Pinpoint the cell where the given text exists, returning its [x, y] midpoint coordinate. 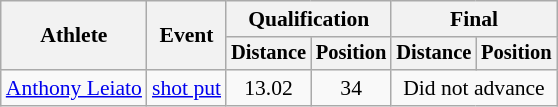
Did not advance [474, 88]
34 [351, 88]
Anthony Leiato [74, 88]
Event [186, 36]
Qualification [308, 19]
Final [474, 19]
shot put [186, 88]
13.02 [268, 88]
Athlete [74, 36]
